Identify which cell holds the provided text, then report its [x, y] central coordinate. 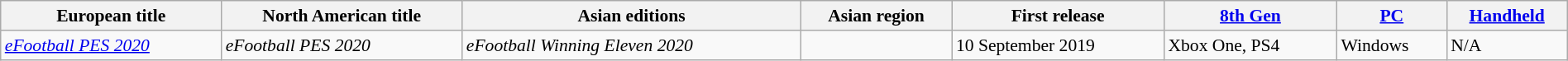
European title [111, 16]
eFootball Winning Eleven 2020 [632, 45]
Asian editions [632, 16]
Windows [1391, 45]
Handheld [1507, 16]
North American title [342, 16]
Xbox One, PS4 [1250, 45]
First release [1059, 16]
Asian region [877, 16]
10 September 2019 [1059, 45]
8th Gen [1250, 16]
PC [1391, 16]
N/A [1507, 45]
